Extract the (X, Y) coordinate from the center of the cell holding the provided text.  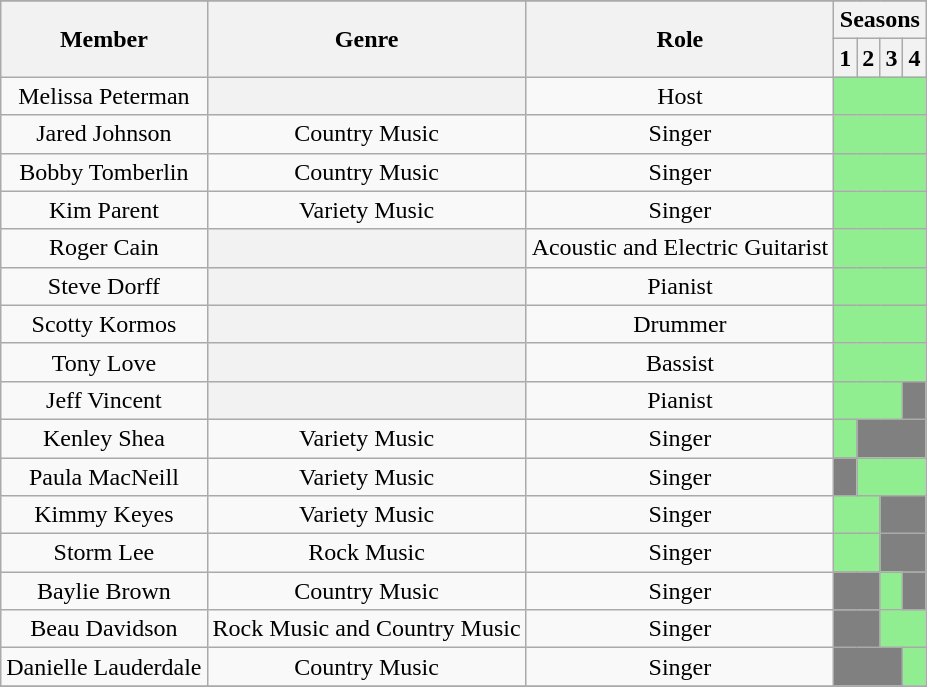
Seasons (880, 20)
1 (846, 58)
Rock Music (366, 553)
Jared Johnson (104, 134)
Jeff Vincent (104, 400)
3 (892, 58)
Danielle Lauderdale (104, 667)
Storm Lee (104, 553)
Beau Davidson (104, 629)
Kimmy Keyes (104, 515)
Bassist (680, 362)
Kenley Shea (104, 438)
Role (680, 39)
Paula MacNeill (104, 477)
Host (680, 96)
Baylie Brown (104, 591)
Rock Music and Country Music (366, 629)
Roger Cain (104, 248)
Genre (366, 39)
Drummer (680, 324)
Kim Parent (104, 210)
Steve Dorff (104, 286)
Melissa Peterman (104, 96)
Acoustic and Electric Guitarist (680, 248)
Scotty Kormos (104, 324)
4 (914, 58)
Tony Love (104, 362)
2 (868, 58)
Member (104, 39)
Bobby Tomberlin (104, 172)
